Output the (x, y) coordinate of the center of the cell containing the given text.  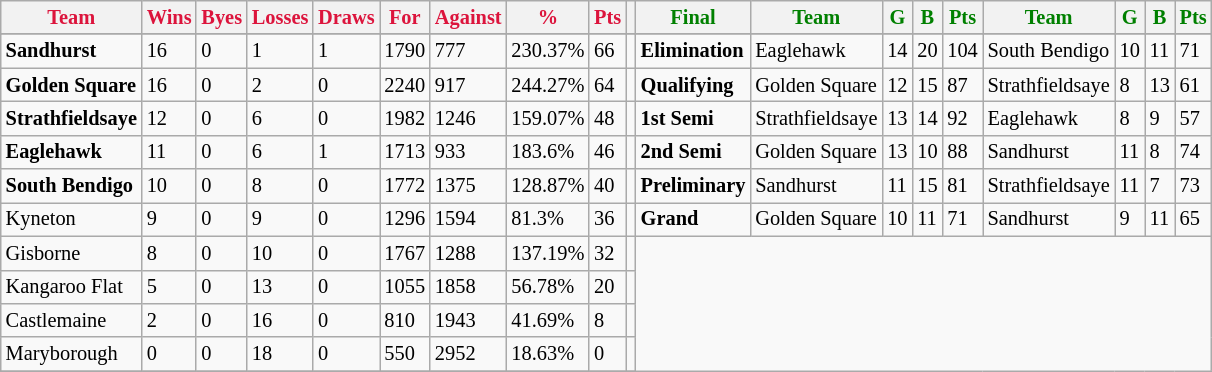
81.3% (548, 219)
For (405, 17)
Byes (221, 17)
777 (468, 51)
1594 (468, 219)
1943 (468, 320)
2952 (468, 354)
Draws (346, 17)
Kangaroo Flat (72, 287)
74 (1194, 152)
92 (962, 118)
Preliminary (694, 186)
Maryborough (72, 354)
Gisborne (72, 253)
Elimination (694, 51)
73 (1194, 186)
1767 (405, 253)
933 (468, 152)
810 (405, 320)
550 (405, 354)
5 (170, 287)
Castlemaine (72, 320)
Qualifying (694, 85)
7 (1160, 186)
1296 (405, 219)
18 (280, 354)
1790 (405, 51)
Wins (170, 17)
57 (1194, 118)
1st Semi (694, 118)
36 (608, 219)
Final (694, 17)
41.69% (548, 320)
Grand (694, 219)
917 (468, 85)
Against (468, 17)
1858 (468, 287)
87 (962, 85)
230.37% (548, 51)
Kyneton (72, 219)
104 (962, 51)
48 (608, 118)
40 (608, 186)
61 (1194, 85)
159.07% (548, 118)
1375 (468, 186)
81 (962, 186)
2240 (405, 85)
1982 (405, 118)
137.19% (548, 253)
46 (608, 152)
1772 (405, 186)
56.78% (548, 287)
% (548, 17)
88 (962, 152)
128.87% (548, 186)
Losses (280, 17)
1288 (468, 253)
1055 (405, 287)
244.27% (548, 85)
66 (608, 51)
2nd Semi (694, 152)
65 (1194, 219)
1713 (405, 152)
18.63% (548, 354)
183.6% (548, 152)
32 (608, 253)
1246 (468, 118)
64 (608, 85)
